Identify which cell holds the provided text, then report its [X, Y] central coordinate. 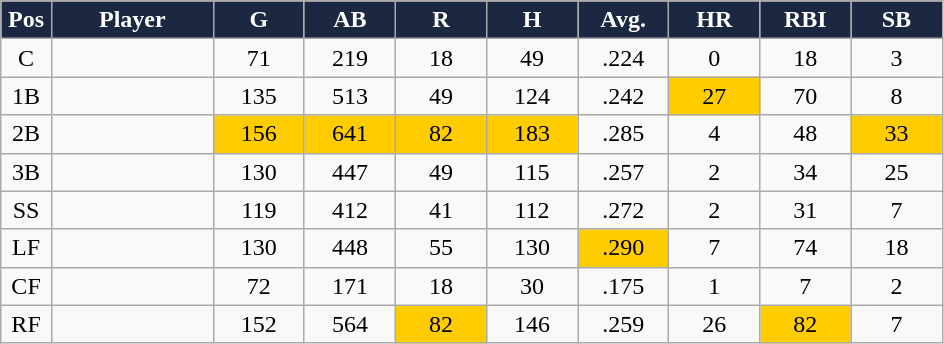
.257 [624, 172]
LF [26, 248]
3B [26, 172]
124 [532, 96]
CF [26, 286]
70 [806, 96]
25 [896, 172]
55 [440, 248]
31 [806, 210]
33 [896, 134]
30 [532, 286]
146 [532, 324]
26 [714, 324]
3 [896, 58]
48 [806, 134]
1B [26, 96]
152 [258, 324]
72 [258, 286]
RF [26, 324]
.272 [624, 210]
AB [350, 20]
71 [258, 58]
.259 [624, 324]
0 [714, 58]
.242 [624, 96]
641 [350, 134]
448 [350, 248]
564 [350, 324]
H [532, 20]
SB [896, 20]
G [258, 20]
27 [714, 96]
156 [258, 134]
HR [714, 20]
8 [896, 96]
RBI [806, 20]
C [26, 58]
.290 [624, 248]
171 [350, 286]
412 [350, 210]
183 [532, 134]
.175 [624, 286]
4 [714, 134]
513 [350, 96]
135 [258, 96]
447 [350, 172]
112 [532, 210]
.285 [624, 134]
119 [258, 210]
Avg. [624, 20]
2B [26, 134]
34 [806, 172]
1 [714, 286]
219 [350, 58]
Pos [26, 20]
Player [132, 20]
SS [26, 210]
R [440, 20]
74 [806, 248]
115 [532, 172]
41 [440, 210]
.224 [624, 58]
